Output the (x, y) coordinate of the center of the cell containing the given text.  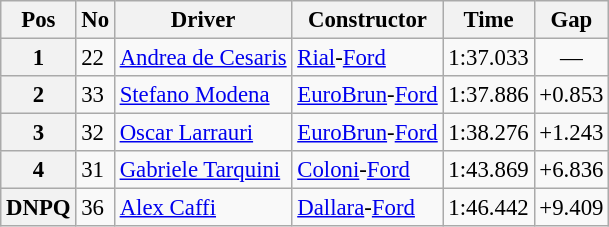
2 (38, 95)
1:43.869 (488, 170)
31 (95, 170)
Pos (38, 20)
32 (95, 133)
33 (95, 95)
Coloni-Ford (368, 170)
36 (95, 208)
+0.853 (572, 95)
DNPQ (38, 208)
22 (95, 58)
Gabriele Tarquini (203, 170)
Oscar Larrauri (203, 133)
+6.836 (572, 170)
Stefano Modena (203, 95)
Dallara-Ford (368, 208)
4 (38, 170)
No (95, 20)
Constructor (368, 20)
3 (38, 133)
1:46.442 (488, 208)
1 (38, 58)
Time (488, 20)
1:37.033 (488, 58)
Gap (572, 20)
Alex Caffi (203, 208)
— (572, 58)
1:37.886 (488, 95)
1:38.276 (488, 133)
Driver (203, 20)
Andrea de Cesaris (203, 58)
Rial-Ford (368, 58)
+9.409 (572, 208)
+1.243 (572, 133)
